Return the [X, Y] coordinate for the center point of the cell that contains the specified text.  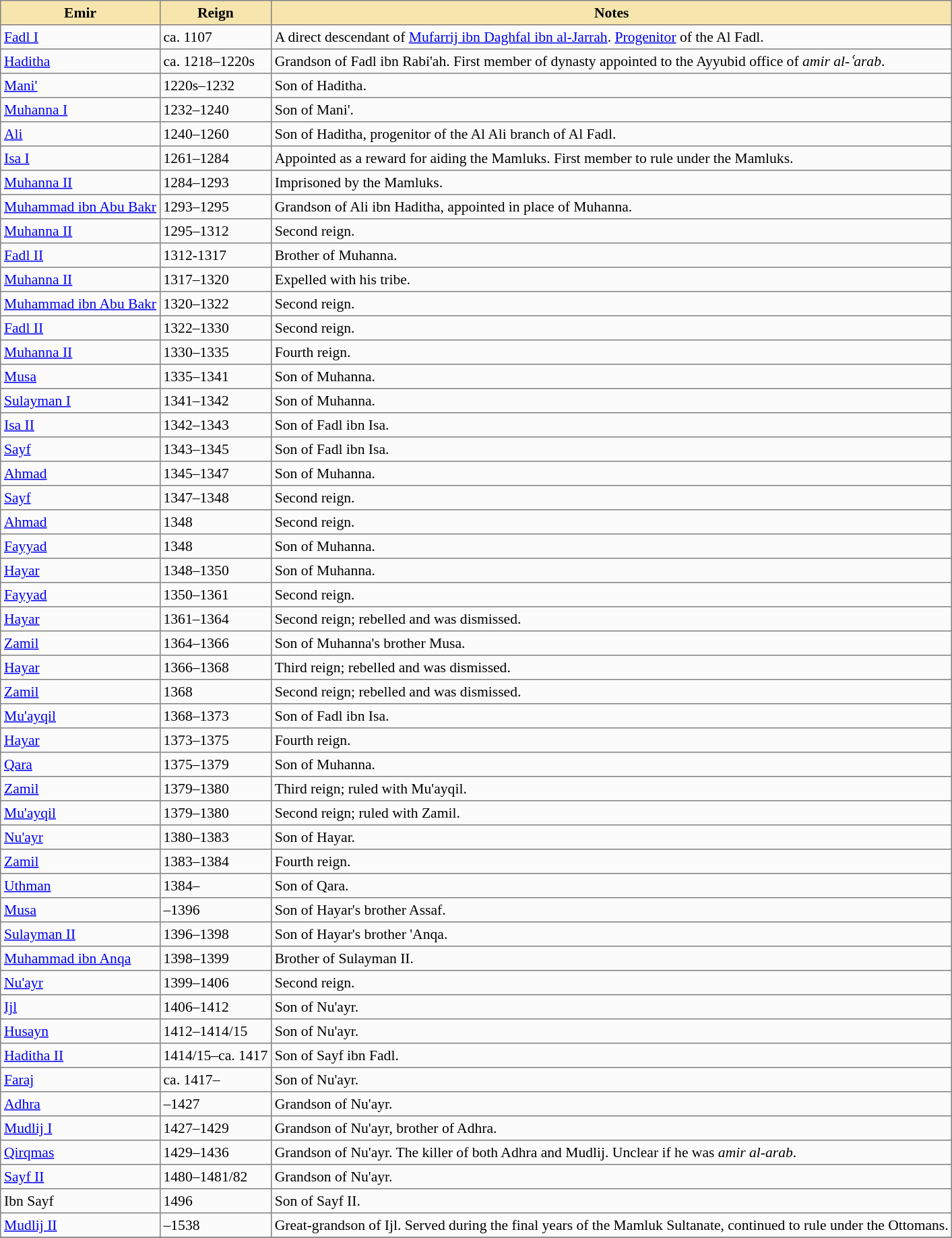
Second reign; ruled with Zamil. [611, 813]
1293–1295 [216, 207]
Appointed as a reward for aiding the Mamluks. First member to rule under the Mamluks. [611, 158]
1295–1312 [216, 231]
Mudlij I [81, 1128]
1373–1375 [216, 740]
Third reign; ruled with Mu'ayqil. [611, 789]
Expelled with his tribe. [611, 280]
Grandson of Fadl ibn Rabi'ah. First member of dynasty appointed to the Ayyubid office of amir al-ʿarab. [611, 61]
Isa II [81, 425]
–1538 [216, 1225]
Grandson of Nu'ayr. The killer of both Adhra and Mudlij. Unclear if he was amir al-arab. [611, 1152]
1320–1322 [216, 304]
1496 [216, 1201]
Muhanna I [81, 110]
1220s–1232 [216, 86]
Third reign; rebelled and was dismissed. [611, 667]
Son of Muhanna's brother Musa. [611, 643]
Ijl [81, 1007]
Son of Sayf ibn Fadl. [611, 1055]
Sayf II [81, 1177]
Qirqmas [81, 1152]
1348–1350 [216, 571]
1345–1347 [216, 474]
1364–1366 [216, 643]
1330–1335 [216, 352]
Imprisoned by the Mamluks. [611, 183]
Son of Qara. [611, 886]
Fadl I [81, 37]
Son of Haditha. [611, 86]
1480–1481/82 [216, 1177]
1427–1429 [216, 1128]
1347–1348 [216, 498]
Faraj [81, 1080]
1232–1240 [216, 110]
Isa I [81, 158]
Son of Sayf II. [611, 1201]
Son of Hayar. [611, 837]
1368 [216, 692]
Uthman [81, 886]
Brother of Muhanna. [611, 255]
Muhammad ibn Anqa [81, 958]
1383–1384 [216, 861]
1399–1406 [216, 983]
1396–1398 [216, 934]
1342–1343 [216, 425]
Sulayman II [81, 934]
1384– [216, 886]
Haditha [81, 61]
Emir [81, 13]
1261–1284 [216, 158]
ca. 1107 [216, 37]
1414/15–ca. 1417 [216, 1055]
Son of Hayar's brother Assaf. [611, 910]
Ibn Sayf [81, 1201]
Reign [216, 13]
Ali [81, 134]
Brother of Sulayman II. [611, 958]
Mani' [81, 86]
Notes [611, 13]
1312-1317 [216, 255]
1341–1342 [216, 401]
1335–1341 [216, 377]
–1427 [216, 1104]
Grandson of Ali ibn Haditha, appointed in place of Muhanna. [611, 207]
ca. 1218–1220s [216, 61]
Son of Hayar's brother 'Anqa. [611, 934]
1380–1383 [216, 837]
Sulayman I [81, 401]
1284–1293 [216, 183]
Qara [81, 764]
1361–1364 [216, 619]
Haditha II [81, 1055]
Husayn [81, 1031]
–1396 [216, 910]
1375–1379 [216, 764]
1406–1412 [216, 1007]
Mudlij II [81, 1225]
Adhra [81, 1104]
ca. 1417– [216, 1080]
1398–1399 [216, 958]
1322–1330 [216, 328]
A direct descendant of Mufarrij ibn Daghfal ibn al-Jarrah. Progenitor of the Al Fadl. [611, 37]
Son of Mani'. [611, 110]
1317–1320 [216, 280]
1366–1368 [216, 667]
Great-grandson of Ijl. Served during the final years of the Mamluk Sultanate, continued to rule under the Ottomans. [611, 1225]
Son of Haditha, progenitor of the Al Ali branch of Al Fadl. [611, 134]
1429–1436 [216, 1152]
1368–1373 [216, 716]
1350–1361 [216, 595]
1343–1345 [216, 449]
Grandson of Nu'ayr, brother of Adhra. [611, 1128]
1412–1414/15 [216, 1031]
1240–1260 [216, 134]
